Scan for the cell matching the given text and deliver its (X, Y) coordinate at center. 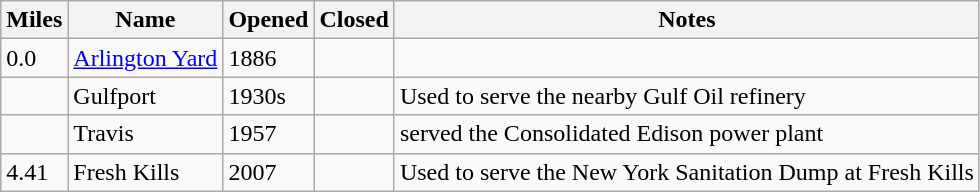
Closed (354, 20)
2007 (268, 172)
Fresh Kills (146, 172)
0.0 (34, 58)
Name (146, 20)
Travis (146, 134)
1930s (268, 96)
4.41 (34, 172)
1886 (268, 58)
Opened (268, 20)
1957 (268, 134)
Used to serve the nearby Gulf Oil refinery (686, 96)
Notes (686, 20)
Miles (34, 20)
served the Consolidated Edison power plant (686, 134)
Arlington Yard (146, 58)
Gulfport (146, 96)
Used to serve the New York Sanitation Dump at Fresh Kills (686, 172)
